Detect which cell encompasses the target text, then output its [x, y] center coordinate. 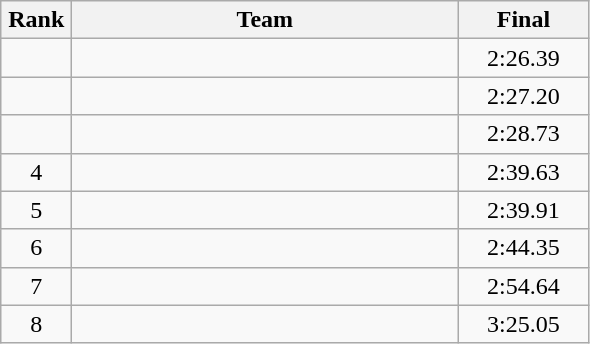
Rank [36, 20]
2:54.64 [524, 286]
4 [36, 172]
Final [524, 20]
5 [36, 210]
2:39.63 [524, 172]
2:28.73 [524, 134]
Team [265, 20]
7 [36, 286]
6 [36, 248]
2:26.39 [524, 58]
2:39.91 [524, 210]
3:25.05 [524, 324]
2:44.35 [524, 248]
2:27.20 [524, 96]
8 [36, 324]
